Output the [X, Y] coordinate of the center of the cell containing the given text.  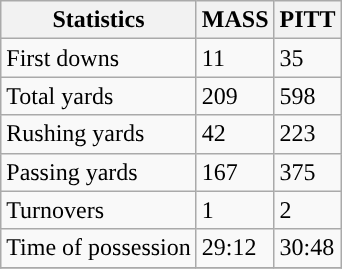
Passing yards [99, 172]
30:48 [308, 248]
Total yards [99, 96]
29:12 [235, 248]
2 [308, 210]
MASS [235, 20]
35 [308, 58]
598 [308, 96]
PITT [308, 20]
42 [235, 134]
1 [235, 210]
First downs [99, 58]
375 [308, 172]
11 [235, 58]
167 [235, 172]
Rushing yards [99, 134]
209 [235, 96]
223 [308, 134]
Turnovers [99, 210]
Statistics [99, 20]
Time of possession [99, 248]
